Return (x, y) of the center of cell containing provided text 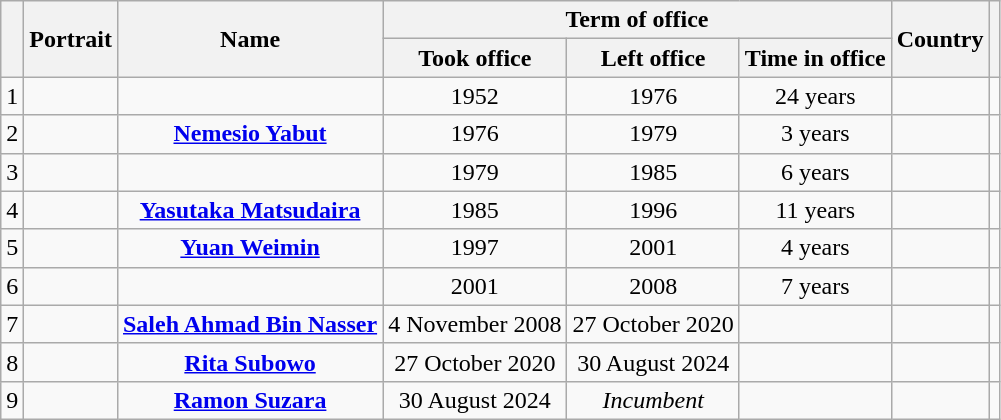
6 (12, 286)
Time in office (815, 58)
1996 (653, 210)
3 (12, 172)
Name (250, 39)
2 (12, 134)
Incumbent (653, 400)
Took office (475, 58)
4 (12, 210)
Left office (653, 58)
Ramon Suzara (250, 400)
Rita Subowo (250, 362)
1997 (475, 248)
7 years (815, 286)
2008 (653, 286)
Country (940, 39)
5 (12, 248)
1 (12, 96)
7 (12, 324)
3 years (815, 134)
Yuan Weimin (250, 248)
4 years (815, 248)
Saleh Ahmad Bin Nasser (250, 324)
Nemesio Yabut (250, 134)
8 (12, 362)
4 November 2008 (475, 324)
Portrait (71, 39)
11 years (815, 210)
Yasutaka Matsudaira (250, 210)
6 years (815, 172)
24 years (815, 96)
1952 (475, 96)
Term of office (638, 20)
9 (12, 400)
